Detect which cell encompasses the target text, then output its [x, y] center coordinate. 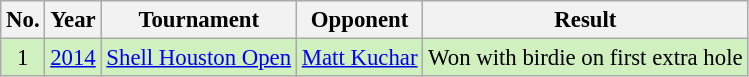
1 [23, 58]
2014 [73, 58]
Won with birdie on first extra hole [586, 58]
Year [73, 20]
Opponent [359, 20]
Matt Kuchar [359, 58]
Shell Houston Open [198, 58]
Result [586, 20]
No. [23, 20]
Tournament [198, 20]
